Scan for the cell matching the given text and deliver its [x, y] coordinate at center. 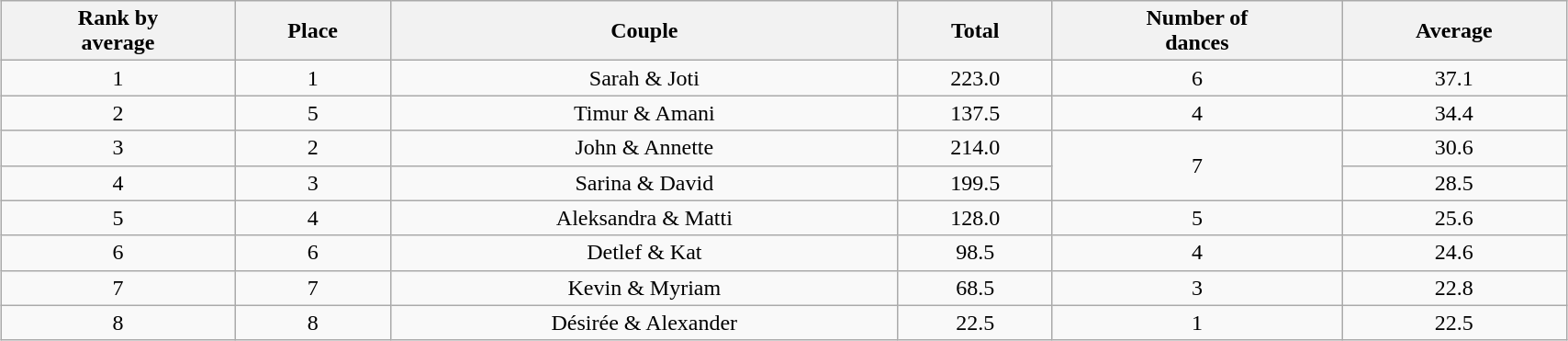
128.0 [975, 218]
98.5 [975, 253]
Kevin & Myriam [644, 288]
68.5 [975, 288]
John & Annette [644, 148]
28.5 [1454, 183]
37.1 [1454, 78]
199.5 [975, 183]
Number of dances [1197, 31]
25.6 [1454, 218]
Aleksandra & Matti [644, 218]
Sarah & Joti [644, 78]
34.4 [1454, 113]
30.6 [1454, 148]
Timur & Amani [644, 113]
24.6 [1454, 253]
Average [1454, 31]
Rank by average [118, 31]
22.8 [1454, 288]
Couple [644, 31]
Place [313, 31]
Désirée & Alexander [644, 323]
223.0 [975, 78]
214.0 [975, 148]
137.5 [975, 113]
Detlef & Kat [644, 253]
Total [975, 31]
Sarina & David [644, 183]
